Output the (X, Y) coordinate of the center of the cell containing the given text.  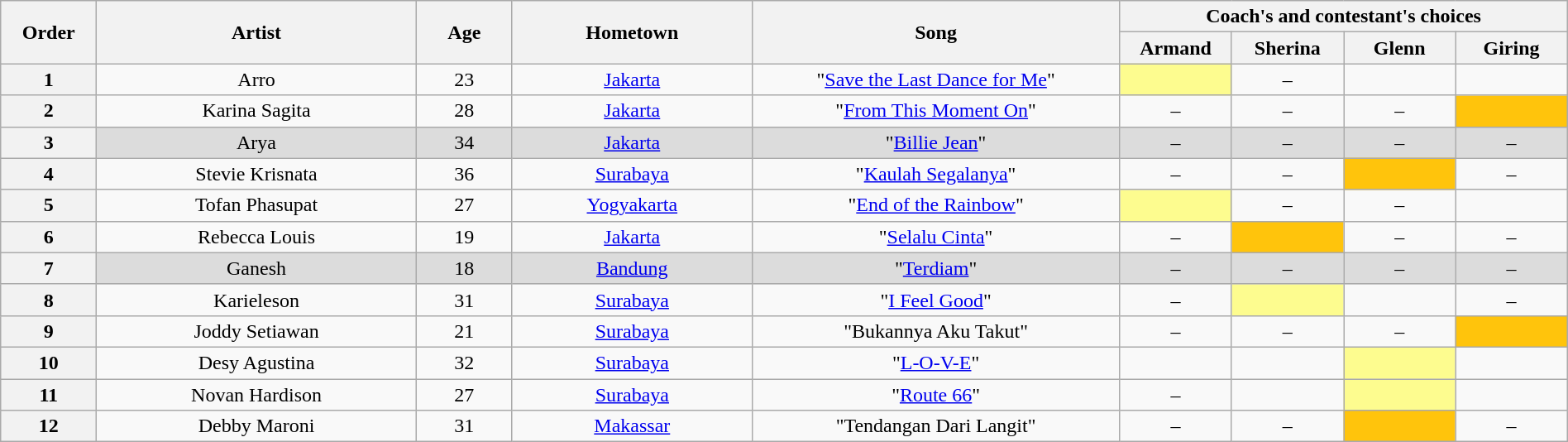
8 (49, 300)
Desy Agustina (256, 363)
"Save the Last Dance for Me" (936, 79)
Artist (256, 32)
11 (49, 395)
Makassar (632, 426)
"Terdiam" (936, 268)
"From This Moment On" (936, 111)
"Billie Jean" (936, 142)
1 (49, 79)
23 (464, 79)
Sherina (1287, 48)
Rebecca Louis (256, 237)
3 (49, 142)
Karieleson (256, 300)
28 (464, 111)
18 (464, 268)
Age (464, 32)
21 (464, 331)
Stevie Krisnata (256, 174)
Coach's and contestant's choices (1343, 17)
Hometown (632, 32)
5 (49, 205)
Ganesh (256, 268)
Yogyakarta (632, 205)
Song (936, 32)
4 (49, 174)
"Kaulah Segalanya" (936, 174)
32 (464, 363)
"Tendangan Dari Langit" (936, 426)
12 (49, 426)
36 (464, 174)
6 (49, 237)
Arro (256, 79)
19 (464, 237)
Bandung (632, 268)
Armand (1176, 48)
Tofan Phasupat (256, 205)
10 (49, 363)
"L-O-V-E" (936, 363)
Karina Sagita (256, 111)
"Route 66" (936, 395)
2 (49, 111)
Glenn (1399, 48)
Novan Hardison (256, 395)
"Bukannya Aku Takut" (936, 331)
"End of the Rainbow" (936, 205)
34 (464, 142)
Joddy Setiawan (256, 331)
Giring (1512, 48)
7 (49, 268)
9 (49, 331)
Arya (256, 142)
Order (49, 32)
"Selalu Cinta" (936, 237)
Debby Maroni (256, 426)
"I Feel Good" (936, 300)
